Pinpoint the cell where the given text exists, returning its (X, Y) midpoint coordinate. 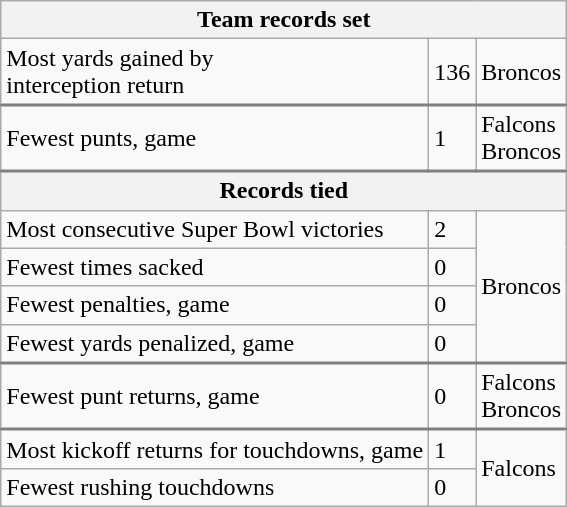
Falcons (522, 468)
Most consecutive Super Bowl victories (215, 229)
Fewest punt returns, game (215, 396)
2 (452, 229)
Most kickoff returns for touchdowns, game (215, 450)
Most yards gained by interception return (215, 72)
Fewest rushing touchdowns (215, 487)
Records tied (284, 190)
Fewest penalties, game (215, 305)
Fewest yards penalized, game (215, 344)
Team records set (284, 20)
136 (452, 72)
Fewest times sacked (215, 267)
Fewest punts, game (215, 138)
